From the cell containing the given text, extract its center point as (x, y) coordinate. 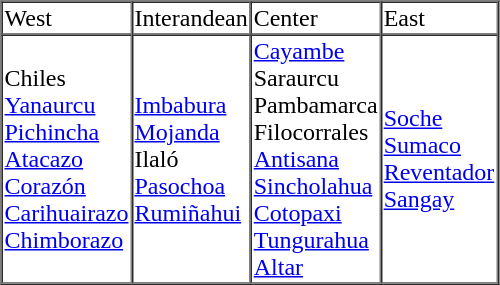
ChilesYanaurcuPichinchaAtacazoCorazónCarihuairazoChimborazo (67, 158)
Center (316, 18)
East (440, 18)
ImbaburaMojandaIlalóPasochoaRumiñahui (190, 158)
Interandean (190, 18)
CayambeSaraurcuPambamarcaFilocorralesAntisanaSincholahuaCotopaxiTungurahuaAltar (316, 158)
West (67, 18)
SocheSumacoReventadorSangay (440, 158)
